Scan for the cell matching the given text and deliver its (x, y) coordinate at center. 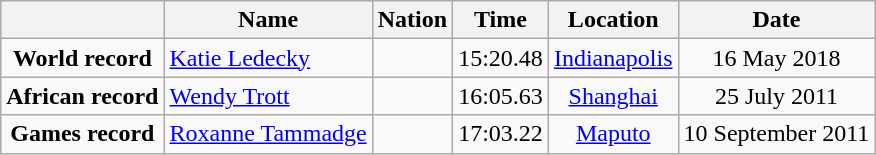
Wendy Trott (268, 96)
Katie Ledecky (268, 58)
16 May 2018 (776, 58)
10 September 2011 (776, 134)
Nation (412, 20)
Time (501, 20)
Shanghai (613, 96)
World record (82, 58)
Date (776, 20)
Roxanne Tammadge (268, 134)
25 July 2011 (776, 96)
Name (268, 20)
African record (82, 96)
15:20.48 (501, 58)
Games record (82, 134)
Indianapolis (613, 58)
16:05.63 (501, 96)
Maputo (613, 134)
17:03.22 (501, 134)
Location (613, 20)
